Return the (x, y) coordinate for the center point of the cell that contains the specified text.  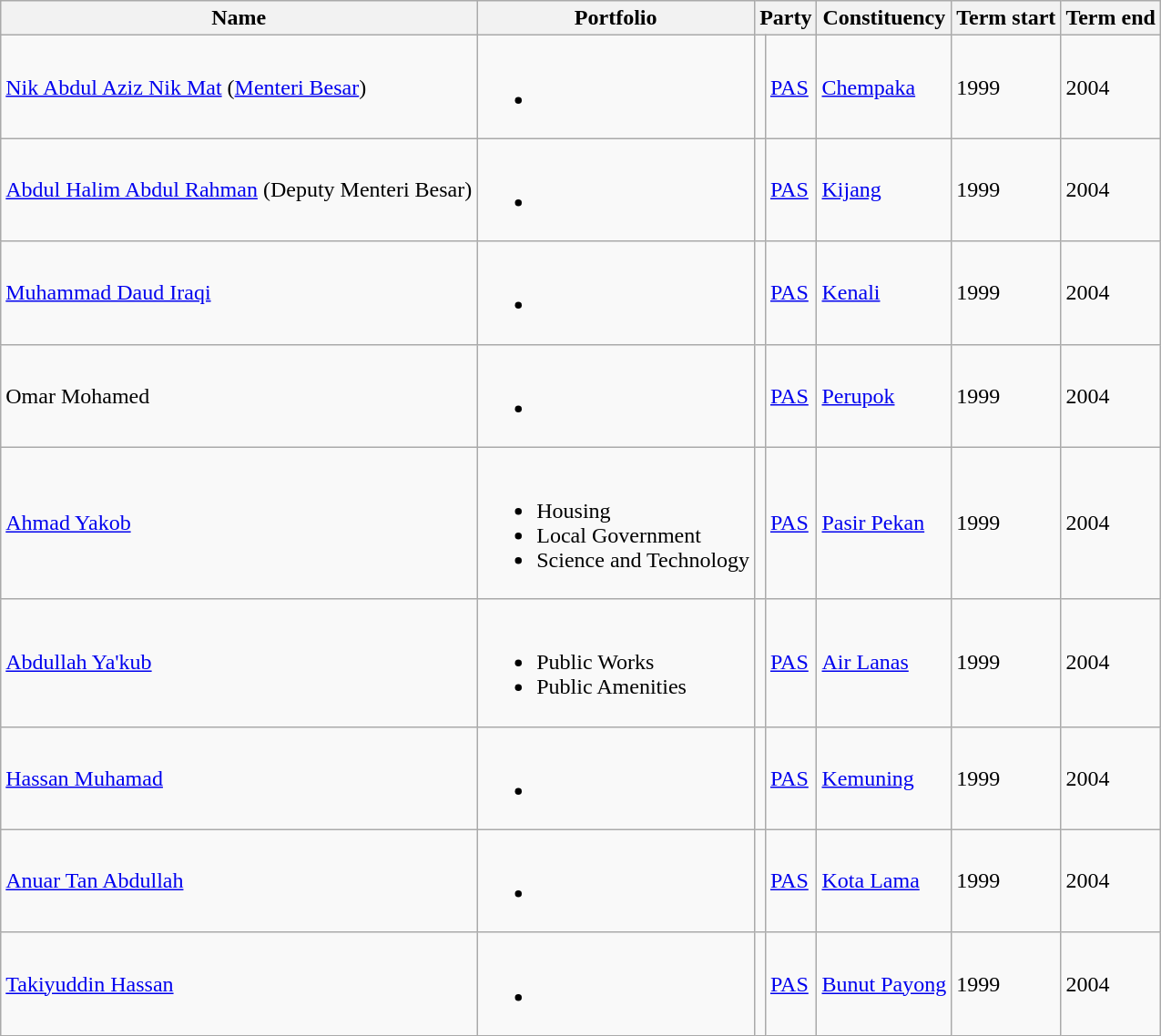
Kenali (884, 293)
Takiyuddin Hassan (239, 983)
Nik Abdul Aziz Nik Mat (Menteri Besar) (239, 87)
Omar Mohamed (239, 395)
Ahmad Yakob (239, 523)
Abdul Halim Abdul Rahman (Deputy Menteri Besar) (239, 189)
Anuar Tan Abdullah (239, 881)
Air Lanas (884, 663)
Perupok (884, 395)
Kemuning (884, 777)
Term start (1006, 18)
Hassan Muhamad (239, 777)
Public WorksPublic Amenities (616, 663)
Party (786, 18)
Muhammad Daud Iraqi (239, 293)
Abdullah Ya'kub (239, 663)
Name (239, 18)
Portfolio (616, 18)
Kota Lama (884, 881)
Term end (1111, 18)
Kijang (884, 189)
Pasir Pekan (884, 523)
Chempaka (884, 87)
Constituency (884, 18)
HousingLocal GovernmentScience and Technology (616, 523)
Bunut Payong (884, 983)
